Extract the [x, y] coordinate from the center of the cell holding the provided text.  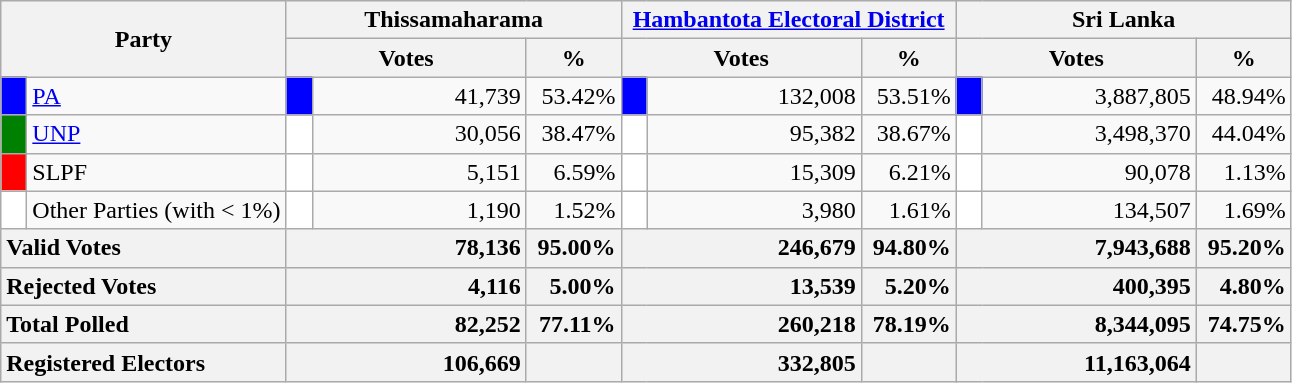
30,056 [419, 134]
Rejected Votes [144, 286]
106,669 [406, 362]
332,805 [741, 362]
6.59% [574, 172]
13,539 [741, 286]
3,887,805 [1089, 96]
Other Parties (with < 1%) [156, 210]
UNP [156, 134]
Valid Votes [144, 248]
Total Polled [144, 324]
94.80% [908, 248]
246,679 [741, 248]
95.00% [574, 248]
3,980 [754, 210]
1.52% [574, 210]
95,382 [754, 134]
1.61% [908, 210]
95.20% [1244, 248]
11,163,064 [1076, 362]
1.13% [1244, 172]
134,507 [1089, 210]
44.04% [1244, 134]
400,395 [1076, 286]
132,008 [754, 96]
PA [156, 96]
6.21% [908, 172]
Hambantota Electoral District [788, 20]
48.94% [1244, 96]
74.75% [1244, 324]
Sri Lanka [1124, 20]
38.67% [908, 134]
15,309 [754, 172]
41,739 [419, 96]
78,136 [406, 248]
Thissamaharama [454, 20]
77.11% [574, 324]
53.51% [908, 96]
82,252 [406, 324]
SLPF [156, 172]
4.80% [1244, 286]
Registered Electors [144, 362]
5.20% [908, 286]
1.69% [1244, 210]
78.19% [908, 324]
8,344,095 [1076, 324]
90,078 [1089, 172]
3,498,370 [1089, 134]
38.47% [574, 134]
1,190 [419, 210]
4,116 [406, 286]
53.42% [574, 96]
Party [144, 39]
5.00% [574, 286]
7,943,688 [1076, 248]
5,151 [419, 172]
260,218 [741, 324]
